Scan for the cell matching the given text and deliver its (x, y) coordinate at center. 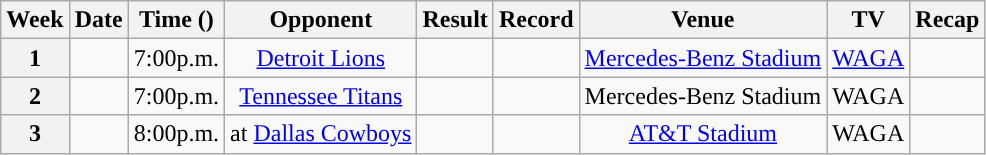
Date (98, 20)
Result (455, 20)
AT&T Stadium (703, 134)
Tennessee Titans (321, 96)
Record (536, 20)
Detroit Lions (321, 58)
Recap (948, 20)
Time () (176, 20)
Week (35, 20)
Venue (703, 20)
at Dallas Cowboys (321, 134)
2 (35, 96)
TV (868, 20)
Opponent (321, 20)
8:00p.m. (176, 134)
1 (35, 58)
3 (35, 134)
